Find where the given text appears and provide that cell's center as [X, Y] coordinate. 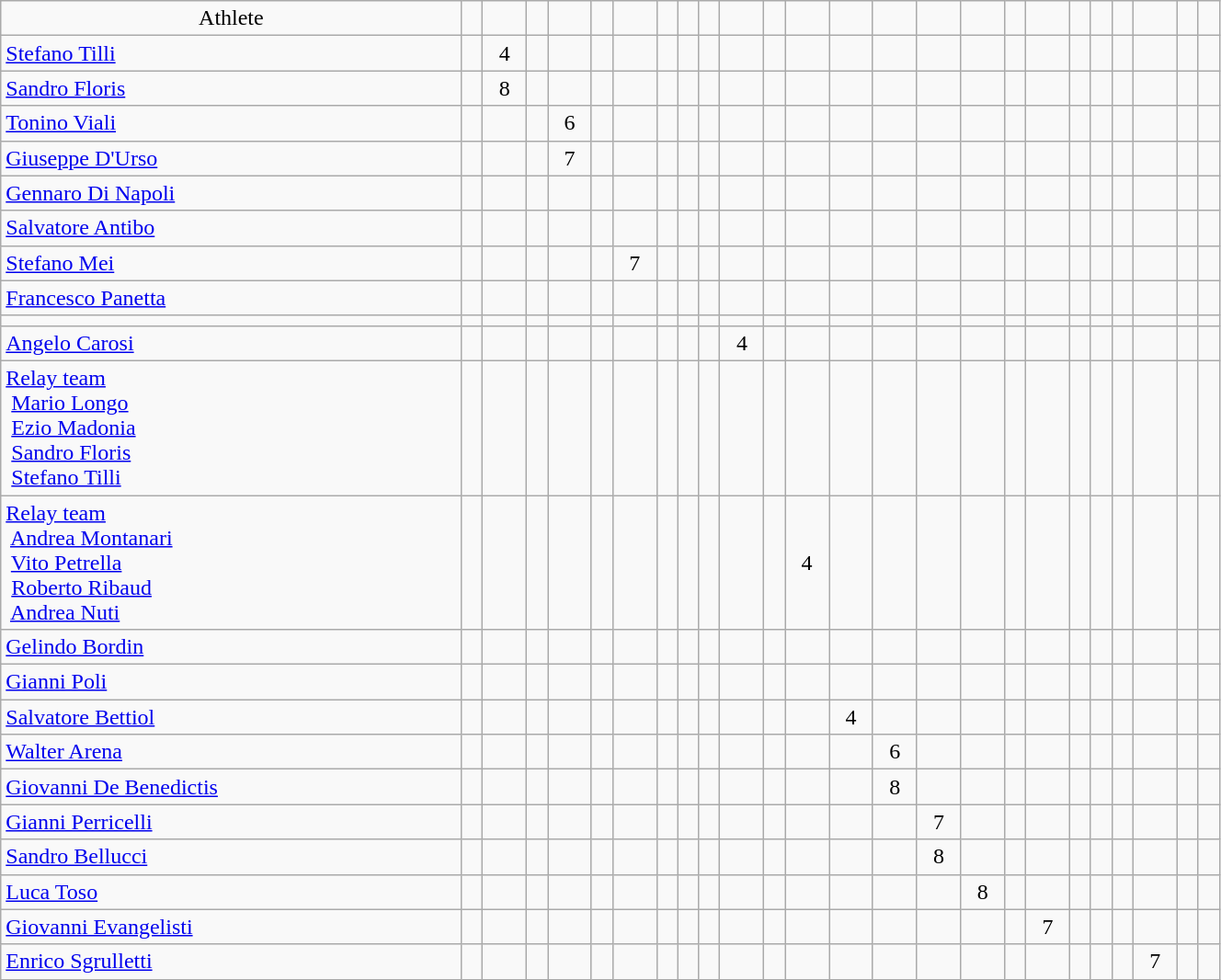
Stefano Tilli [232, 53]
Angelo Carosi [232, 343]
Enrico Sgrulletti [232, 962]
Luca Toso [232, 892]
Sandro Floris [232, 88]
Stefano Mei [232, 263]
Salvatore Antibo [232, 228]
Giovanni Evangelisti [232, 927]
Gelindo Bordin [232, 647]
Giovanni De Benedictis [232, 787]
Gianni Poli [232, 682]
Gianni Perricelli [232, 822]
Relay team Mario Longo Ezio Madonia Sandro Floris Stefano Tilli [232, 427]
Tonino Viali [232, 123]
Giuseppe D'Urso [232, 158]
Athlete [232, 18]
Salvatore Bettiol [232, 717]
Sandro Bellucci [232, 857]
Gennaro Di Napoli [232, 193]
Francesco Panetta [232, 298]
Relay team Andrea Montanari Vito Petrella Roberto Ribaud Andrea Nuti [232, 562]
Walter Arena [232, 752]
